Provide the (x, y) coordinate of the cell's center where the given text is located.  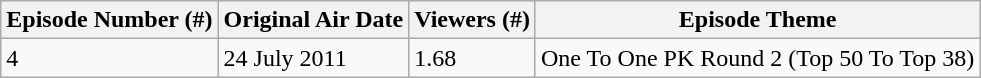
Episode Theme (757, 20)
1.68 (472, 58)
Original Air Date (314, 20)
Viewers (#) (472, 20)
4 (110, 58)
One To One PK Round 2 (Top 50 To Top 38) (757, 58)
24 July 2011 (314, 58)
Episode Number (#) (110, 20)
